For the text-containing cell, return its midpoint in (X, Y) coordinate format. 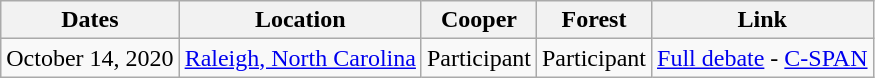
Cooper (478, 20)
Location (300, 20)
Link (763, 20)
Dates (90, 20)
October 14, 2020 (90, 58)
Forest (594, 20)
Raleigh, North Carolina (300, 58)
Full debate - C-SPAN (763, 58)
